Return the [x, y] coordinate for the center point of the cell that contains the specified text.  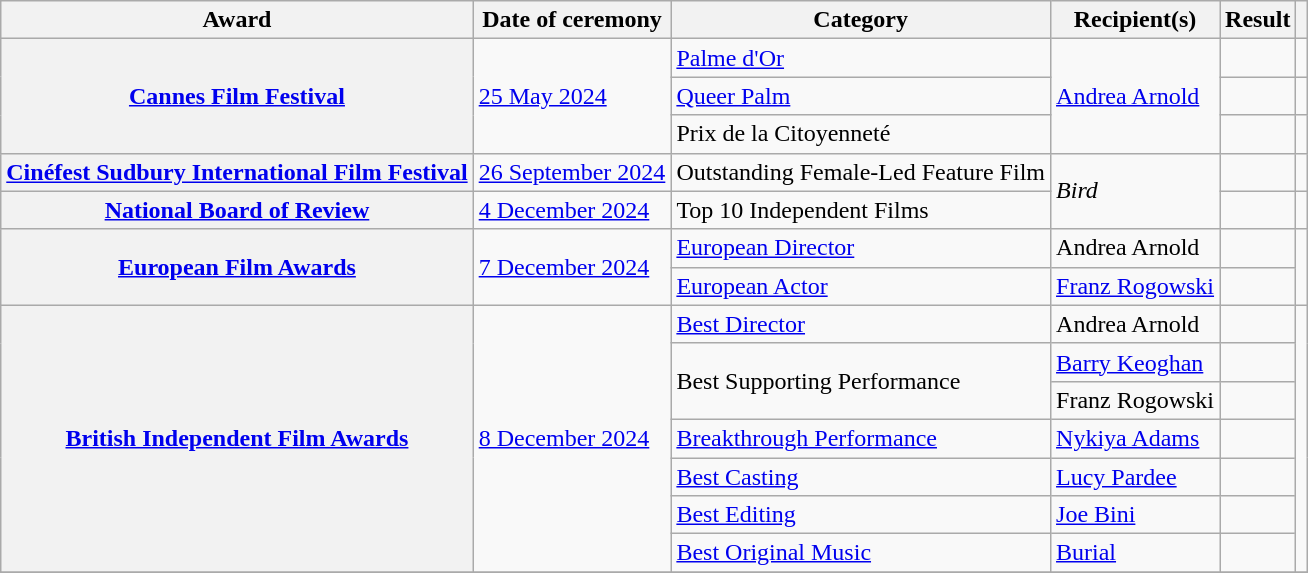
Cinéfest Sudbury International Film Festival [237, 172]
Burial [1136, 553]
Breakthrough Performance [861, 438]
8 December 2024 [572, 438]
Cannes Film Festival [237, 96]
Award [237, 20]
Best Director [861, 324]
European Actor [861, 286]
Result [1258, 20]
Category [861, 20]
European Director [861, 248]
Date of ceremony [572, 20]
Outstanding Female-Led Feature Film [861, 172]
British Independent Film Awards [237, 438]
Top 10 Independent Films [861, 210]
Best Original Music [861, 553]
Recipient(s) [1136, 20]
Palme d'Or [861, 58]
Best Supporting Performance [861, 381]
Joe Bini [1136, 515]
4 December 2024 [572, 210]
European Film Awards [237, 267]
Queer Palm [861, 96]
7 December 2024 [572, 267]
26 September 2024 [572, 172]
Best Casting [861, 477]
Nykiya Adams [1136, 438]
Bird [1136, 191]
Prix de la Citoyenneté [861, 134]
25 May 2024 [572, 96]
National Board of Review [237, 210]
Best Editing [861, 515]
Lucy Pardee [1136, 477]
Barry Keoghan [1136, 362]
